Output the (x, y) coordinate of the center of the cell containing the given text.  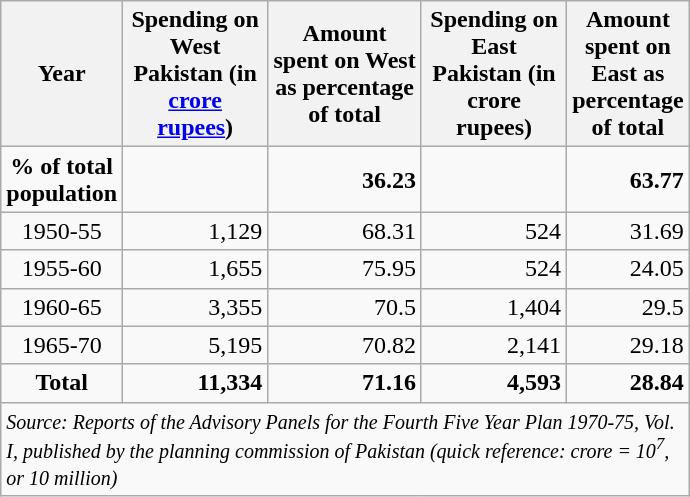
Spending on West Pakistan (in crore rupees) (196, 74)
24.05 (628, 269)
2,141 (494, 345)
70.82 (345, 345)
1,129 (196, 231)
11,334 (196, 383)
75.95 (345, 269)
28.84 (628, 383)
1960-65 (62, 307)
68.31 (345, 231)
29.5 (628, 307)
Amount spent on West as percentage of total (345, 74)
% of total population (62, 180)
4,593 (494, 383)
36.23 (345, 180)
3,355 (196, 307)
1,404 (494, 307)
31.69 (628, 231)
Year (62, 74)
1955-60 (62, 269)
Spending on East Pakistan (in crore rupees) (494, 74)
70.5 (345, 307)
5,195 (196, 345)
63.77 (628, 180)
Amount spent on East as percentage of total (628, 74)
1965-70 (62, 345)
1,655 (196, 269)
Total (62, 383)
1950-55 (62, 231)
29.18 (628, 345)
71.16 (345, 383)
